Extract the (X, Y) coordinate from the center of the cell holding the provided text.  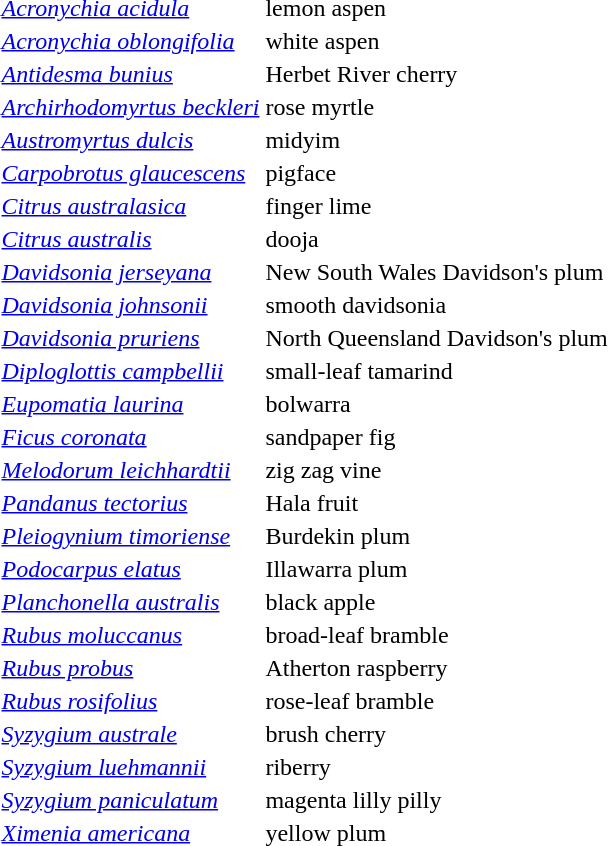
Rubus rosifolius (130, 701)
Carpobrotus glaucescens (130, 173)
Antidesma bunius (130, 74)
Podocarpus elatus (130, 569)
Syzygium australe (130, 734)
Planchonella australis (130, 602)
Austromyrtus dulcis (130, 140)
Eupomatia laurina (130, 404)
Acronychia oblongifolia (130, 41)
Davidsonia johnsonii (130, 305)
Citrus australasica (130, 206)
Ficus coronata (130, 437)
Davidsonia jerseyana (130, 272)
Davidsonia pruriens (130, 338)
Rubus probus (130, 668)
Rubus moluccanus (130, 635)
Citrus australis (130, 239)
Syzygium luehmannii (130, 767)
Pandanus tectorius (130, 503)
Archirhodomyrtus beckleri (130, 107)
Syzygium paniculatum (130, 800)
Pleiogynium timoriense (130, 536)
Melodorum leichhardtii (130, 470)
Diploglottis campbellii (130, 371)
